Extract the (X, Y) coordinate from the center of the cell holding the provided text.  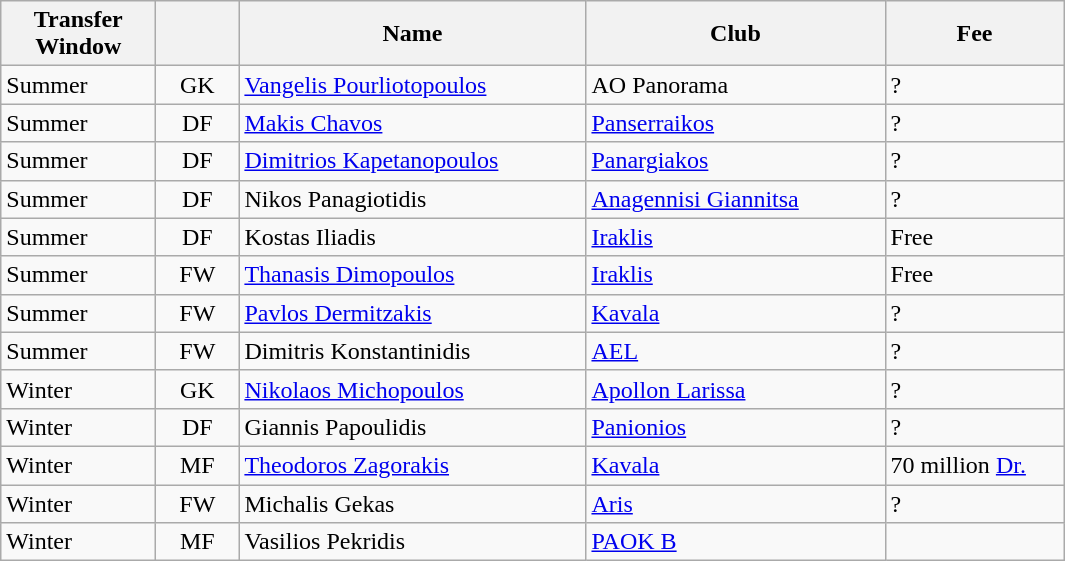
Michalis Gekas (412, 503)
Vasilios Pekridis (412, 542)
Vangelis Pourliotopoulos (412, 85)
Pavlos Dermitzakis (412, 313)
Makis Chavos (412, 123)
Nikolaos Michopoulos (412, 389)
Club (736, 34)
Apollon Larissa (736, 389)
Fee (974, 34)
Name (412, 34)
Aris (736, 503)
Anagennisi Giannitsa (736, 199)
70 million Dr. (974, 465)
Theodoros Zagorakis (412, 465)
Panionios (736, 427)
PAOK B (736, 542)
Panserraikos (736, 123)
Transfer Window (78, 34)
Thanasis Dimopoulos (412, 275)
Dimitrios Kapetanopoulos (412, 161)
AO Panorama (736, 85)
Nikos Panagiotidis (412, 199)
Dimitris Konstantinidis (412, 351)
Panargiakos (736, 161)
Giannis Papoulidis (412, 427)
Kostas Iliadis (412, 237)
AEL (736, 351)
